Extract the [x, y] coordinate from the center of the cell holding the provided text.  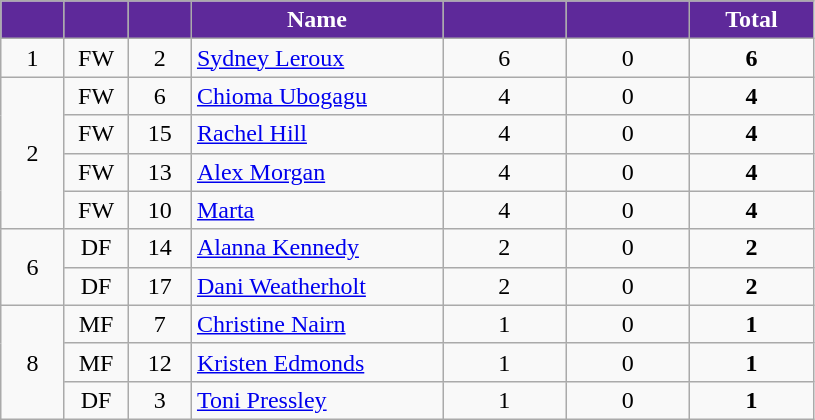
Christine Nairn [316, 324]
3 [160, 400]
Alanna Kennedy [316, 248]
14 [160, 248]
Chioma Ubogagu [316, 96]
Sydney Leroux [316, 58]
Dani Weatherholt [316, 286]
15 [160, 134]
Alex Morgan [316, 172]
Name [316, 20]
17 [160, 286]
13 [160, 172]
7 [160, 324]
10 [160, 210]
Total [752, 20]
Toni Pressley [316, 400]
12 [160, 362]
Kristen Edmonds [316, 362]
Rachel Hill [316, 134]
Marta [316, 210]
8 [33, 362]
